Return (X, Y) of the center of cell containing provided text 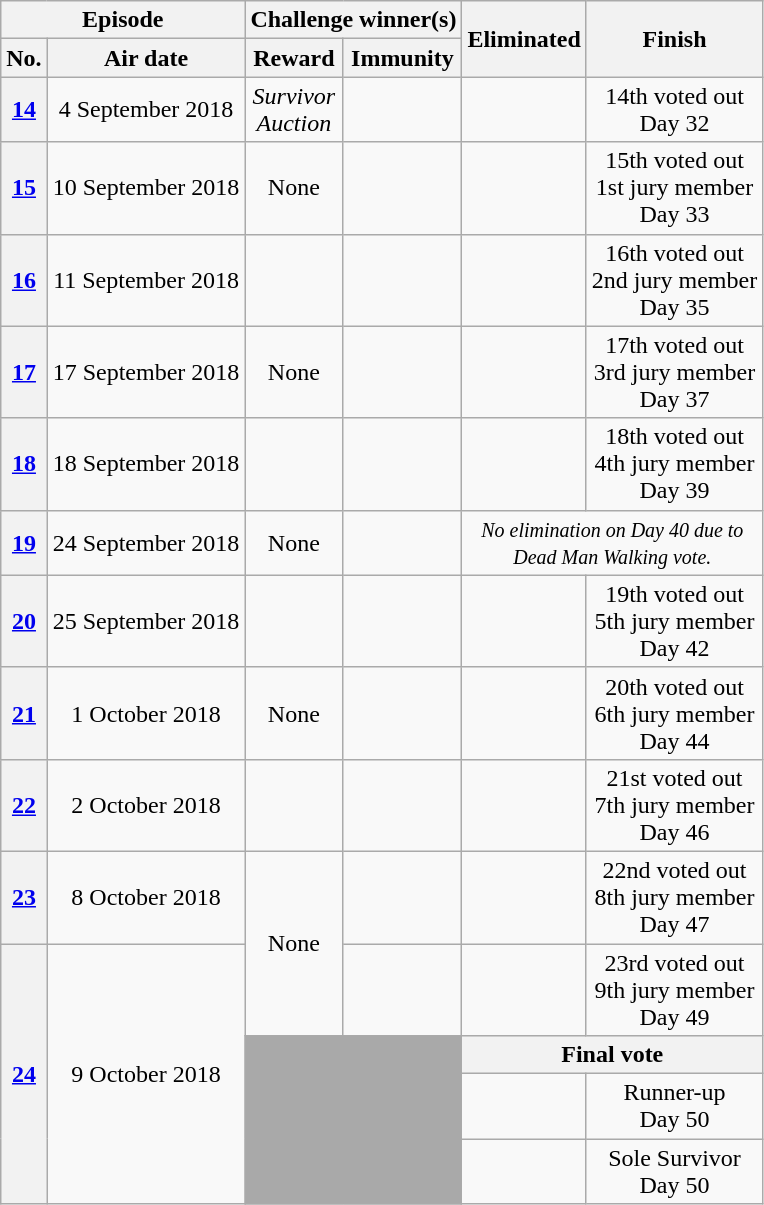
Runner-upDay 50 (674, 1106)
17 September 2018 (146, 372)
9 October 2018 (146, 1074)
SurvivorAuction (294, 110)
15th voted out1st jury memberDay 33 (674, 188)
16 (24, 280)
Challenge winner(s) (354, 20)
11 September 2018 (146, 280)
Episode (123, 20)
Air date (146, 58)
4 September 2018 (146, 110)
18th voted out4th jury memberDay 39 (674, 464)
2 October 2018 (146, 805)
Final vote (612, 1055)
19th voted out5th jury memberDay 42 (674, 621)
22 (24, 805)
1 October 2018 (146, 713)
Sole SurvivorDay 50 (674, 1172)
No elimination on Day 40 due toDead Man Walking vote. (612, 542)
10 September 2018 (146, 188)
8 October 2018 (146, 897)
21st voted out7th jury memberDay 46 (674, 805)
17th voted out3rd jury memberDay 37 (674, 372)
16th voted out2nd jury memberDay 35 (674, 280)
23rd voted out9th jury memberDay 49 (674, 990)
Reward (294, 58)
14th voted outDay 32 (674, 110)
24 (24, 1074)
19 (24, 542)
24 September 2018 (146, 542)
21 (24, 713)
15 (24, 188)
No. (24, 58)
Immunity (402, 58)
20th voted out6th jury memberDay 44 (674, 713)
18 September 2018 (146, 464)
23 (24, 897)
Eliminated (524, 39)
17 (24, 372)
Finish (674, 39)
25 September 2018 (146, 621)
20 (24, 621)
14 (24, 110)
18 (24, 464)
22nd voted out8th jury memberDay 47 (674, 897)
